Search for the cell housing the specified text and yield its [x, y] center coordinate. 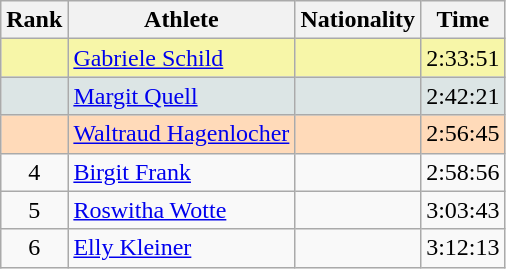
4 [34, 172]
Elly Kleiner [182, 248]
Athlete [182, 20]
3:12:13 [463, 248]
Time [463, 20]
Margit Quell [182, 96]
Nationality [358, 20]
2:56:45 [463, 134]
Rank [34, 20]
5 [34, 210]
Birgit Frank [182, 172]
Waltraud Hagenlocher [182, 134]
Gabriele Schild [182, 58]
Roswitha Wotte [182, 210]
6 [34, 248]
3:03:43 [463, 210]
2:58:56 [463, 172]
2:42:21 [463, 96]
2:33:51 [463, 58]
